Locate the cell with the specified text and output its (x, y) center coordinate. 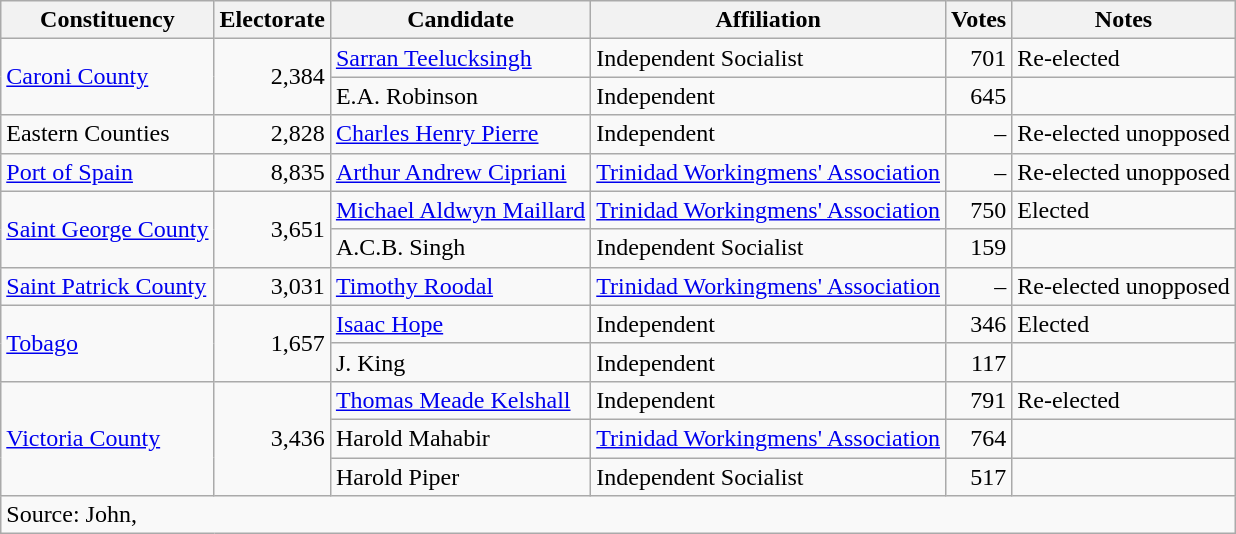
Electorate (272, 20)
Eastern Counties (108, 134)
Saint Patrick County (108, 286)
A.C.B. Singh (460, 248)
Thomas Meade Kelshall (460, 400)
2,828 (272, 134)
750 (979, 210)
791 (979, 400)
Saint George County (108, 229)
517 (979, 477)
Constituency (108, 20)
1,657 (272, 343)
Harold Piper (460, 477)
Port of Spain (108, 172)
Caroni County (108, 77)
Arthur Andrew Cipriani (460, 172)
Votes (979, 20)
117 (979, 362)
J. King (460, 362)
Michael Aldwyn Maillard (460, 210)
3,031 (272, 286)
8,835 (272, 172)
Tobago (108, 343)
Sarran Teelucksingh (460, 58)
Charles Henry Pierre (460, 134)
Victoria County (108, 438)
2,384 (272, 77)
Harold Mahabir (460, 438)
3,651 (272, 229)
645 (979, 96)
Candidate (460, 20)
Affiliation (768, 20)
E.A. Robinson (460, 96)
159 (979, 248)
3,436 (272, 438)
Notes (1124, 20)
Timothy Roodal (460, 286)
Source: John, (618, 515)
764 (979, 438)
Isaac Hope (460, 324)
701 (979, 58)
346 (979, 324)
